Extract the [X, Y] coordinate from the center of the cell holding the provided text.  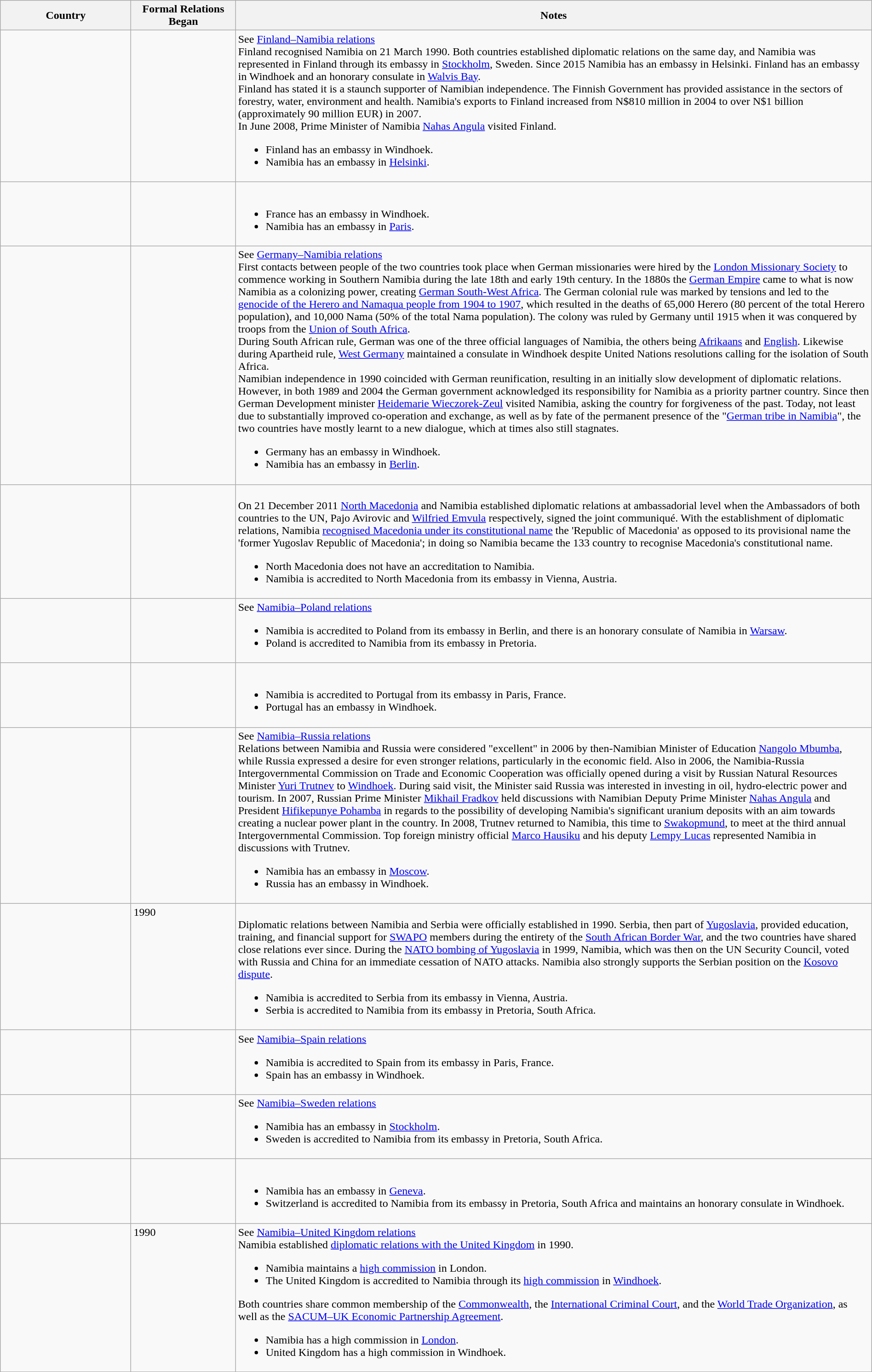
See Namibia–Spain relationsNamibia is accredited to Spain from its embassy in Paris, France.Spain has an embassy in Windhoek. [554, 1062]
Notes [554, 16]
France has an embassy in Windhoek.Namibia has an embassy in Paris. [554, 214]
See Namibia–Sweden relationsNamibia has an embassy in Stockholm.Sweden is accredited to Namibia from its embassy in Pretoria, South Africa. [554, 1126]
Namibia is accredited to Portugal from its embassy in Paris, France.Portugal has an embassy in Windhoek. [554, 695]
Country [66, 16]
Formal Relations Began [183, 16]
